Find where the given text appears and provide that cell's center as (X, Y) coordinate. 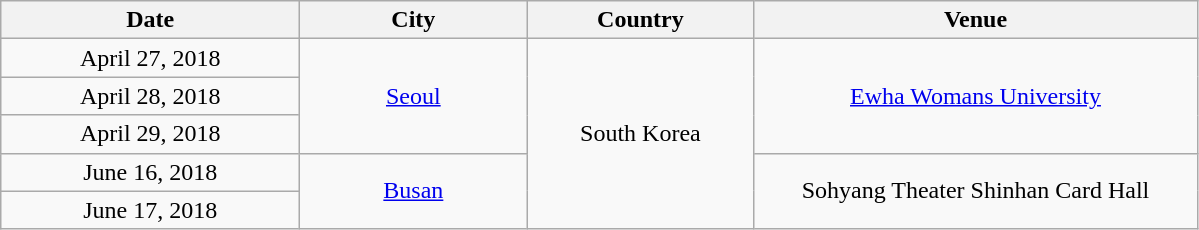
Busan (414, 191)
Date (150, 20)
April 28, 2018 (150, 96)
City (414, 20)
Venue (976, 20)
Sohyang Theater Shinhan Card Hall (976, 191)
April 29, 2018 (150, 134)
Ewha Womans University (976, 96)
June 16, 2018 (150, 172)
April 27, 2018 (150, 58)
Seoul (414, 96)
June 17, 2018 (150, 210)
South Korea (640, 134)
Country (640, 20)
